Detect which cell encompasses the target text, then output its [X, Y] center coordinate. 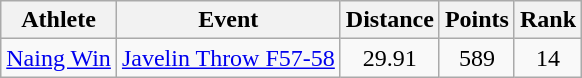
Distance [390, 20]
589 [476, 58]
Points [476, 20]
29.91 [390, 58]
Rank [548, 20]
Event [228, 20]
14 [548, 58]
Athlete [59, 20]
Javelin Throw F57-58 [228, 58]
Naing Win [59, 58]
